Pinpoint the cell where the given text exists, returning its [X, Y] midpoint coordinate. 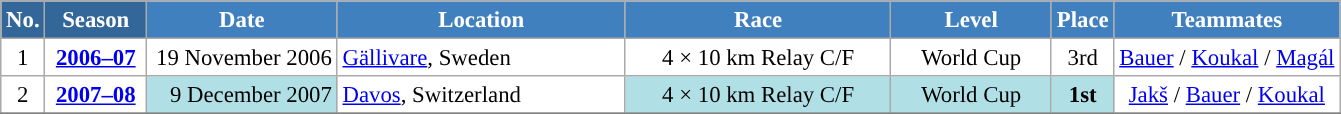
Davos, Switzerland [481, 95]
1 [23, 58]
Place [1082, 20]
Race [758, 20]
Bauer / Koukal / Magál [1227, 58]
Gällivare, Sweden [481, 58]
Level [972, 20]
1st [1082, 95]
Season [96, 20]
Jakš / Bauer / Koukal [1227, 95]
3rd [1082, 58]
No. [23, 20]
2 [23, 95]
9 December 2007 [242, 95]
19 November 2006 [242, 58]
2006–07 [96, 58]
2007–08 [96, 95]
Date [242, 20]
Teammates [1227, 20]
Location [481, 20]
